Identify which cell holds the provided text, then report its (x, y) central coordinate. 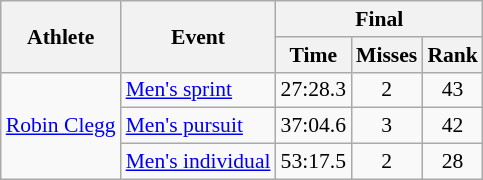
Time (314, 55)
Final (380, 19)
Men's pursuit (198, 126)
Misses (386, 55)
Event (198, 36)
43 (452, 90)
Rank (452, 55)
27:28.3 (314, 90)
Athlete (61, 36)
Robin Clegg (61, 126)
42 (452, 126)
28 (452, 162)
3 (386, 126)
Men's individual (198, 162)
Men's sprint (198, 90)
37:04.6 (314, 126)
53:17.5 (314, 162)
